Extract the [X, Y] coordinate from the center of the cell holding the provided text.  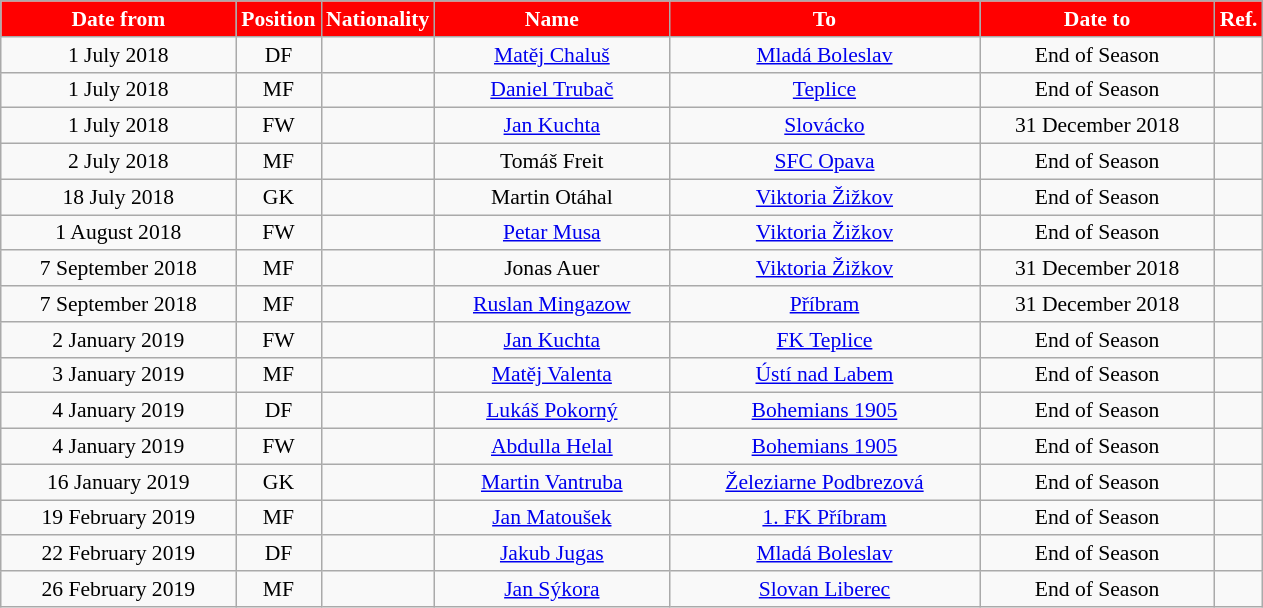
1. FK Příbram [824, 518]
Teplice [824, 90]
Tomáš Freit [552, 162]
Jakub Jugas [552, 554]
18 July 2018 [118, 197]
Matěj Chaluš [552, 55]
Železiarne Podbrezová [824, 482]
16 January 2019 [118, 482]
Date from [118, 19]
Jan Sýkora [552, 589]
Lukáš Pokorný [552, 411]
Jonas Auer [552, 269]
Příbram [824, 304]
Petar Musa [552, 233]
FK Teplice [824, 340]
Martin Vantruba [552, 482]
Ústí nad Labem [824, 375]
2 January 2019 [118, 340]
26 February 2019 [118, 589]
Ruslan Mingazow [552, 304]
Jan Matoušek [552, 518]
3 January 2019 [118, 375]
Position [278, 19]
Matěj Valenta [552, 375]
2 July 2018 [118, 162]
22 February 2019 [118, 554]
Name [552, 19]
Slovan Liberec [824, 589]
19 February 2019 [118, 518]
To [824, 19]
SFC Opava [824, 162]
1 August 2018 [118, 233]
Martin Otáhal [552, 197]
Date to [1098, 19]
Daniel Trubač [552, 90]
Nationality [378, 19]
Ref. [1239, 19]
Abdulla Helal [552, 447]
Slovácko [824, 126]
